Detect which cell encompasses the target text, then output its (x, y) center coordinate. 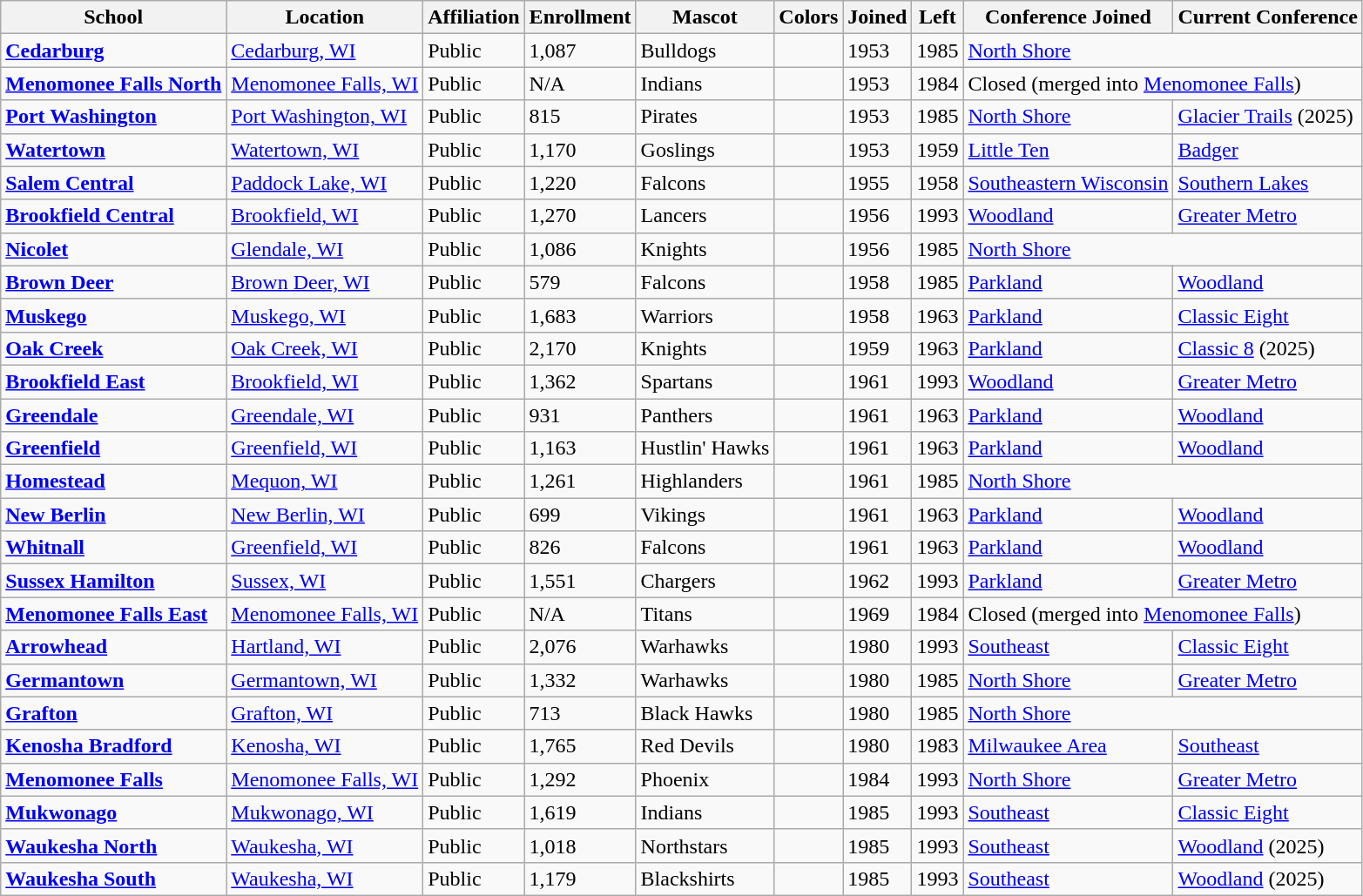
826 (580, 548)
Left (937, 17)
Germantown (113, 680)
Menomonee Falls North (113, 84)
Affiliation (474, 17)
Menomonee Falls (113, 779)
1,619 (580, 812)
1,683 (580, 315)
Titans (705, 614)
1,362 (580, 381)
Little Ten (1068, 150)
Brown Deer (113, 282)
Bulldogs (705, 51)
1955 (878, 183)
1,292 (580, 779)
Arrowhead (113, 647)
Port Washington (113, 117)
1,086 (580, 249)
579 (580, 282)
School (113, 17)
Joined (878, 17)
Glacier Trails (2025) (1268, 117)
931 (580, 415)
Homestead (113, 482)
Hartland, WI (325, 647)
Waukesha South (113, 879)
Southern Lakes (1268, 183)
Milwaukee Area (1068, 746)
Nicolet (113, 249)
Warriors (705, 315)
Waukesha North (113, 845)
Cedarburg (113, 51)
699 (580, 515)
1,163 (580, 448)
Chargers (705, 581)
Goslings (705, 150)
Location (325, 17)
Panthers (705, 415)
Mequon, WI (325, 482)
New Berlin, WI (325, 515)
Greendale, WI (325, 415)
1983 (937, 746)
1,220 (580, 183)
Whitnall (113, 548)
1,179 (580, 879)
Pirates (705, 117)
Mascot (705, 17)
1,087 (580, 51)
Classic 8 (2025) (1268, 348)
1962 (878, 581)
Vikings (705, 515)
Black Hawks (705, 713)
Mukwonago, WI (325, 812)
1,551 (580, 581)
Greendale (113, 415)
Colors (808, 17)
Lancers (705, 216)
New Berlin (113, 515)
1,170 (580, 150)
1,332 (580, 680)
Highlanders (705, 482)
Cedarburg, WI (325, 51)
Glendale, WI (325, 249)
1,765 (580, 746)
2,170 (580, 348)
Oak Creek (113, 348)
Salem Central (113, 183)
Oak Creek, WI (325, 348)
Menomonee Falls East (113, 614)
Paddock Lake, WI (325, 183)
Brookfield Central (113, 216)
815 (580, 117)
1,018 (580, 845)
Muskego, WI (325, 315)
Sussex, WI (325, 581)
Kenosha, WI (325, 746)
Germantown, WI (325, 680)
Current Conference (1268, 17)
Spartans (705, 381)
Port Washington, WI (325, 117)
Conference Joined (1068, 17)
Sussex Hamilton (113, 581)
Hustlin' Hawks (705, 448)
Brown Deer, WI (325, 282)
713 (580, 713)
Badger (1268, 150)
Watertown (113, 150)
Kenosha Bradford (113, 746)
Grafton, WI (325, 713)
Mukwonago (113, 812)
Muskego (113, 315)
Grafton (113, 713)
Red Devils (705, 746)
Southeastern Wisconsin (1068, 183)
Brookfield East (113, 381)
Greenfield (113, 448)
2,076 (580, 647)
Enrollment (580, 17)
1,261 (580, 482)
1969 (878, 614)
Phoenix (705, 779)
Watertown, WI (325, 150)
Blackshirts (705, 879)
1,270 (580, 216)
Northstars (705, 845)
